Determine the [X, Y] coordinate at the center of the cell enclosing the given text.  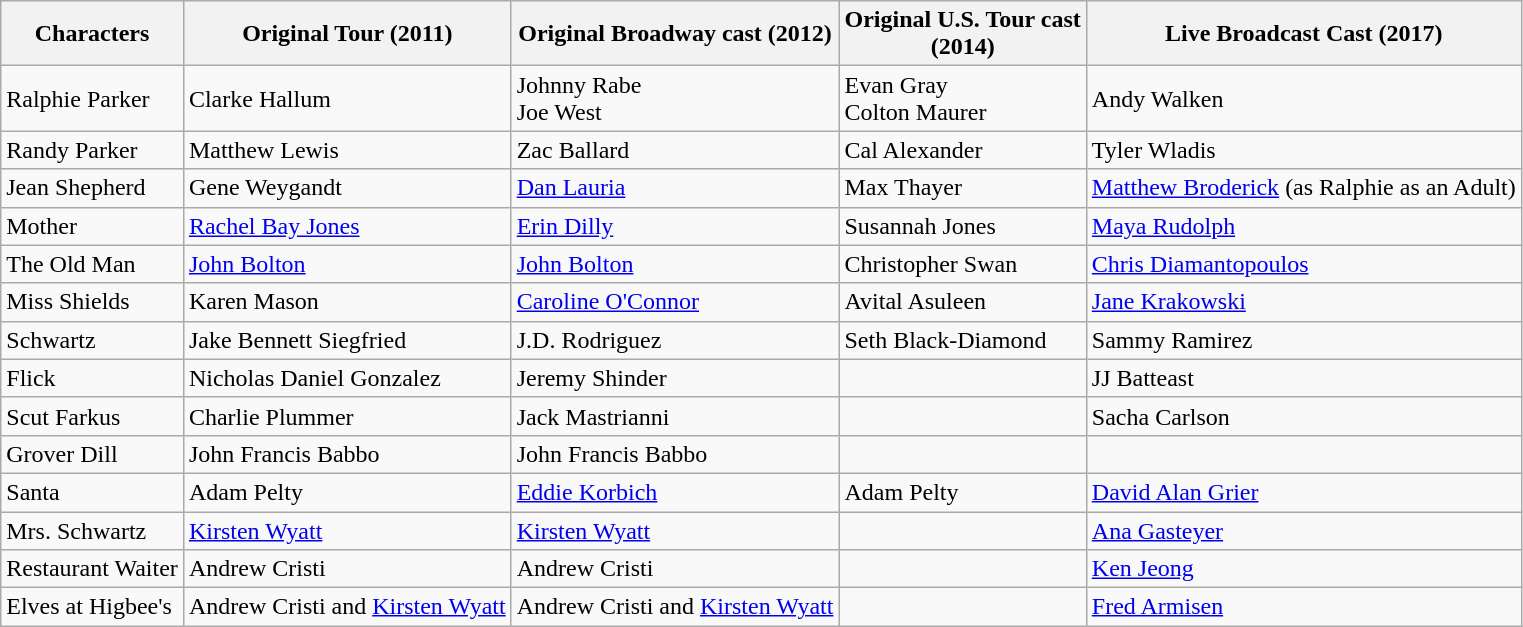
Chris Diamantopoulos [1304, 264]
JJ Batteast [1304, 378]
Johnny RabeJoe West [675, 98]
Original Tour (2011) [347, 34]
Jake Bennett Siegfried [347, 340]
Eddie Korbich [675, 492]
Caroline O'Connor [675, 302]
Jean Shepherd [92, 188]
Jeremy Shinder [675, 378]
Ana Gasteyer [1304, 531]
Scut Farkus [92, 416]
Randy Parker [92, 150]
Elves at Higbee's [92, 607]
Andy Walken [1304, 98]
Santa [92, 492]
Cal Alexander [962, 150]
Sammy Ramirez [1304, 340]
Clarke Hallum [347, 98]
Gene Weygandt [347, 188]
Rachel Bay Jones [347, 226]
Susannah Jones [962, 226]
J.D. Rodriguez [675, 340]
Characters [92, 34]
Original Broadway cast (2012) [675, 34]
Grover Dill [92, 454]
Seth Black-Diamond [962, 340]
Schwartz [92, 340]
Original U.S. Tour cast(2014) [962, 34]
Nicholas Daniel Gonzalez [347, 378]
Flick [92, 378]
Jane Krakowski [1304, 302]
Mrs. Schwartz [92, 531]
David Alan Grier [1304, 492]
Evan GrayColton Maurer [962, 98]
Dan Lauria [675, 188]
The Old Man [92, 264]
Miss Shields [92, 302]
Matthew Lewis [347, 150]
Zac Ballard [675, 150]
Tyler Wladis [1304, 150]
Max Thayer [962, 188]
Maya Rudolph [1304, 226]
Charlie Plummer [347, 416]
Ralphie Parker [92, 98]
Fred Armisen [1304, 607]
Live Broadcast Cast (2017) [1304, 34]
Karen Mason [347, 302]
Mother [92, 226]
Christopher Swan [962, 264]
Ken Jeong [1304, 569]
Erin Dilly [675, 226]
Sacha Carlson [1304, 416]
Jack Mastrianni [675, 416]
Restaurant Waiter [92, 569]
Avital Asuleen [962, 302]
Matthew Broderick (as Ralphie as an Adult) [1304, 188]
